Return the (x, y) coordinate for the center point of the cell that contains the specified text.  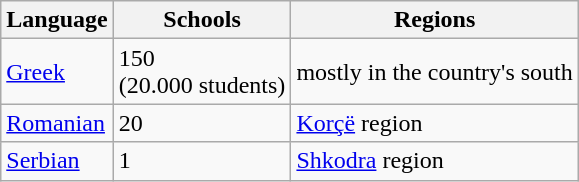
150 (20.000 students) (202, 72)
Regions (434, 20)
Schools (202, 20)
Korçë region (434, 123)
Language (57, 20)
Greek (57, 72)
Serbian (57, 161)
Romanian (57, 123)
1 (202, 161)
20 (202, 123)
Shkodra region (434, 161)
mostly in the country's south (434, 72)
